Output the [x, y] coordinate of the center of the cell containing the given text.  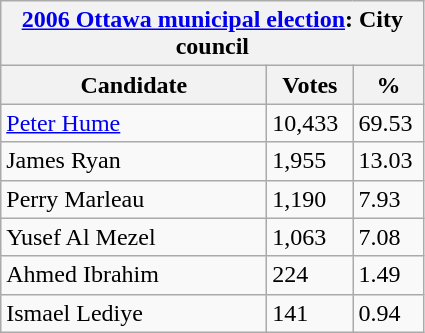
1.49 [388, 275]
224 [310, 275]
Votes [310, 85]
% [388, 85]
Peter Hume [134, 123]
1,955 [310, 161]
Ismael Lediye [134, 313]
7.93 [388, 199]
13.03 [388, 161]
Perry Marleau [134, 199]
141 [310, 313]
Candidate [134, 85]
James Ryan [134, 161]
Ahmed Ibrahim [134, 275]
0.94 [388, 313]
10,433 [310, 123]
7.08 [388, 237]
2006 Ottawa municipal election: City council [212, 34]
Yusef Al Mezel [134, 237]
1,190 [310, 199]
69.53 [388, 123]
1,063 [310, 237]
